Pinpoint the cell where the given text exists, returning its (X, Y) midpoint coordinate. 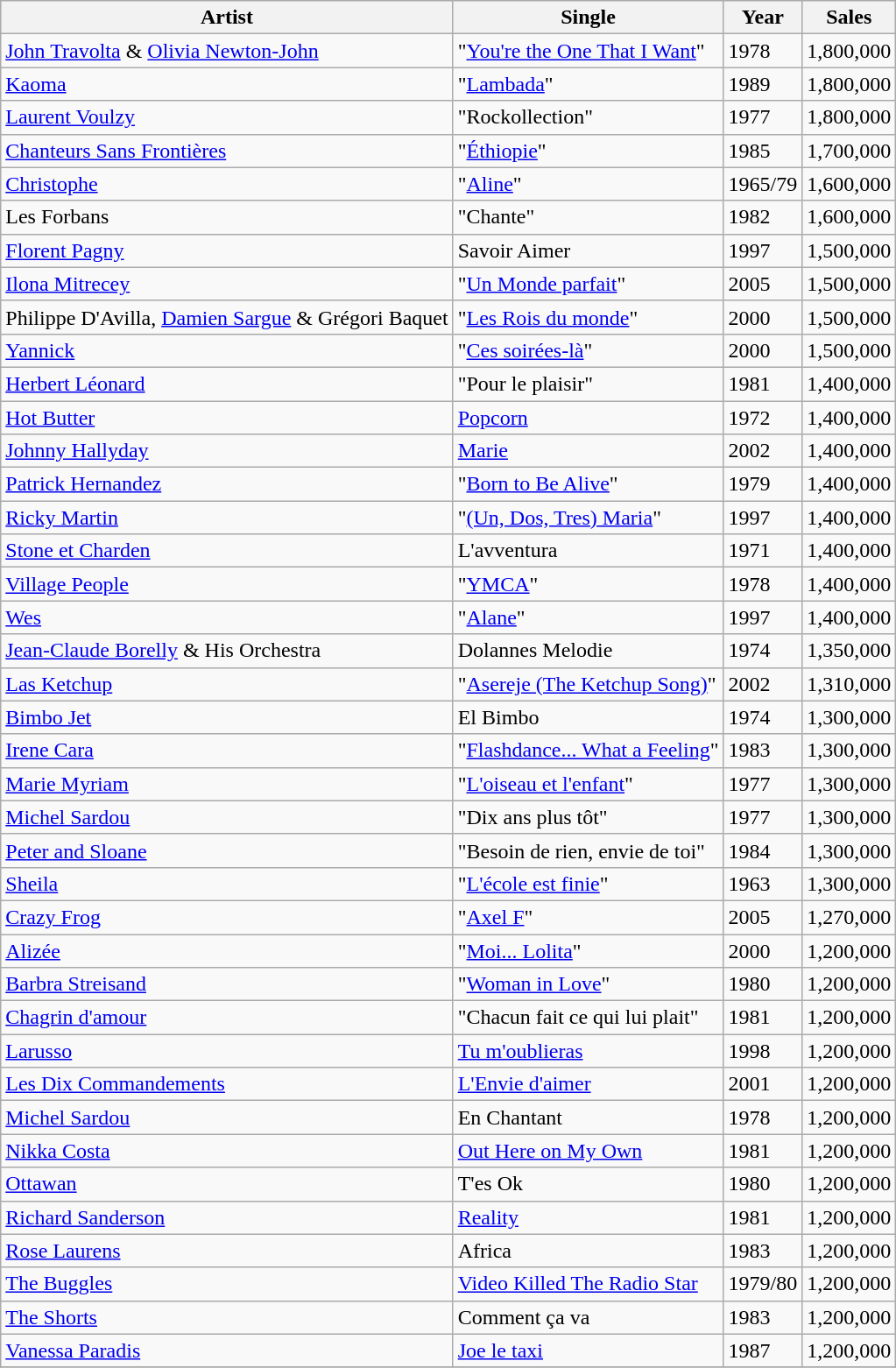
Herbert Léonard (227, 384)
Single (589, 18)
Tu m'oublieras (589, 1051)
Stone et Charden (227, 551)
Marie Myriam (227, 784)
Sales (850, 18)
Sheila (227, 884)
Rose Laurens (227, 1251)
Ottawan (227, 1184)
"Flashdance... What a Feeling" (589, 751)
Comment ça va (589, 1317)
"Aline" (589, 184)
Las Ketchup (227, 684)
1982 (763, 217)
"Moi... Lolita" (589, 950)
Savoir Aimer (589, 250)
Village People (227, 584)
2001 (763, 1084)
1985 (763, 151)
"Éthiopie" (589, 151)
"Un Monde parfait" (589, 284)
The Buggles (227, 1284)
El Bimbo (589, 717)
1965/79 (763, 184)
Vanessa Paradis (227, 1350)
"Chacun fait ce qui lui plait" (589, 1018)
L'Envie d'aimer (589, 1084)
1979 (763, 484)
"L'oiseau et l'enfant" (589, 784)
Christophe (227, 184)
Video Killed The Radio Star (589, 1284)
"Pour le plaisir" (589, 384)
1987 (763, 1350)
Larusso (227, 1051)
"Woman in Love" (589, 984)
Peter and Sloane (227, 850)
Reality (589, 1217)
"Dix ans plus tôt" (589, 817)
Crazy Frog (227, 917)
"Born to Be Alive" (589, 484)
1,350,000 (850, 651)
"Rockollection" (589, 117)
Ilona Mitrecey (227, 284)
"Asereje (The Ketchup Song)" (589, 684)
Hot Butter (227, 418)
Irene Cara (227, 751)
1972 (763, 418)
"(Un, Dos, Tres) Maria" (589, 518)
"Ces soirées-là" (589, 350)
"You're the One That I Want" (589, 51)
1984 (763, 850)
Joe le taxi (589, 1350)
Ricky Martin (227, 518)
The Shorts (227, 1317)
1998 (763, 1051)
Laurent Voulzy (227, 117)
Africa (589, 1251)
Patrick Hernandez (227, 484)
Marie (589, 451)
John Travolta & Olivia Newton-John (227, 51)
Les Forbans (227, 217)
Year (763, 18)
"Alane" (589, 617)
Alizée (227, 950)
Richard Sanderson (227, 1217)
1,700,000 (850, 151)
"YMCA" (589, 584)
"Les Rois du monde" (589, 317)
"Lambada" (589, 84)
Wes (227, 617)
Out Here on My Own (589, 1151)
Nikka Costa (227, 1151)
1963 (763, 884)
"Besoin de rien, envie de toi" (589, 850)
En Chantant (589, 1118)
T'es Ok (589, 1184)
Les Dix Commandements (227, 1084)
Barbra Streisand (227, 984)
"Axel F" (589, 917)
Johnny Hallyday (227, 451)
1,310,000 (850, 684)
1,270,000 (850, 917)
Yannick (227, 350)
Popcorn (589, 418)
"Chante" (589, 217)
1979/80 (763, 1284)
Philippe D'Avilla, Damien Sargue & Grégori Baquet (227, 317)
Dolannes Melodie (589, 651)
1989 (763, 84)
Florent Pagny (227, 250)
Chanteurs Sans Frontières (227, 151)
Bimbo Jet (227, 717)
1971 (763, 551)
Artist (227, 18)
Chagrin d'amour (227, 1018)
Kaoma (227, 84)
Jean-Claude Borelly & His Orchestra (227, 651)
"L'école est finie" (589, 884)
L'avventura (589, 551)
